Extract the (X, Y) coordinate from the center of the cell holding the provided text.  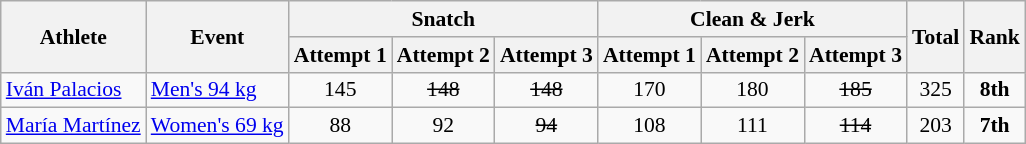
145 (340, 90)
180 (752, 90)
88 (340, 126)
185 (856, 90)
94 (546, 126)
Snatch (444, 19)
7th (994, 126)
108 (650, 126)
Event (218, 36)
203 (936, 126)
Athlete (74, 36)
92 (444, 126)
Men's 94 kg (218, 90)
8th (994, 90)
Iván Palacios (74, 90)
170 (650, 90)
114 (856, 126)
Rank (994, 36)
Women's 69 kg (218, 126)
111 (752, 126)
Total (936, 36)
Clean & Jerk (752, 19)
325 (936, 90)
María Martínez (74, 126)
